Identify which cell holds the provided text, then report its (x, y) central coordinate. 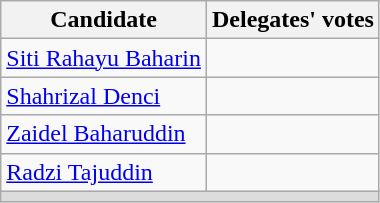
Siti Rahayu Baharin (104, 58)
Radzi Tajuddin (104, 172)
Candidate (104, 20)
Zaidel Baharuddin (104, 134)
Delegates' votes (292, 20)
Shahrizal Denci (104, 96)
